From the cell containing the given text, extract its center point as (x, y) coordinate. 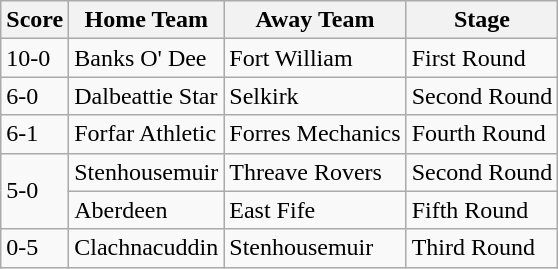
Fifth Round (482, 210)
Fourth Round (482, 134)
Dalbeattie Star (146, 96)
Score (35, 20)
Threave Rovers (315, 172)
6-0 (35, 96)
Fort William (315, 58)
East Fife (315, 210)
6-1 (35, 134)
Banks O' Dee (146, 58)
Stage (482, 20)
Away Team (315, 20)
0-5 (35, 248)
First Round (482, 58)
10-0 (35, 58)
Selkirk (315, 96)
Forfar Athletic (146, 134)
Clachnacuddin (146, 248)
Aberdeen (146, 210)
Forres Mechanics (315, 134)
Third Round (482, 248)
5-0 (35, 191)
Home Team (146, 20)
